Determine the (X, Y) coordinate at the center of the cell enclosing the given text.  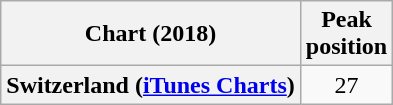
Peakposition (346, 34)
27 (346, 85)
Chart (2018) (151, 34)
Switzerland (iTunes Charts) (151, 85)
